Scan for the cell matching the given text and deliver its (X, Y) coordinate at center. 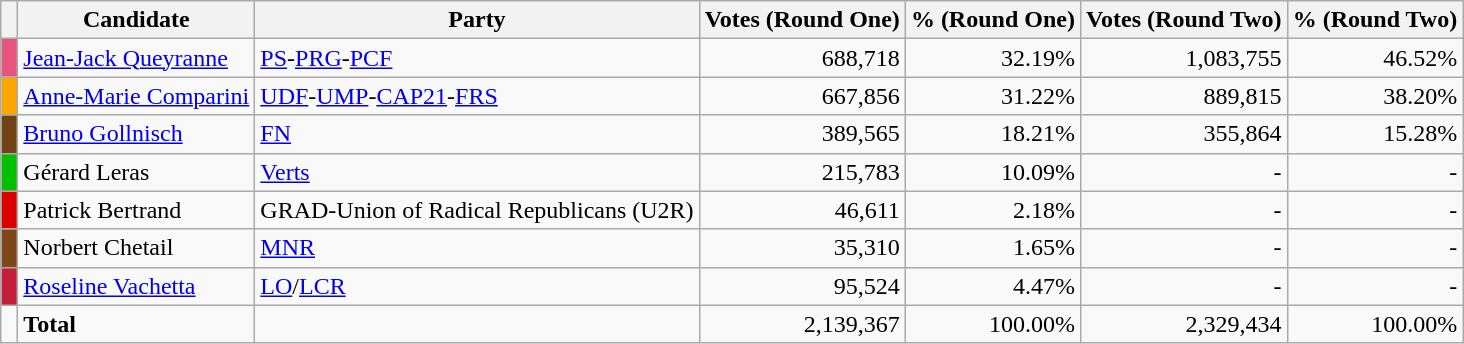
Votes (Round Two) (1184, 20)
1,083,755 (1184, 58)
2,329,434 (1184, 324)
215,783 (802, 172)
UDF-UMP-CAP21-FRS (477, 96)
18.21% (992, 134)
95,524 (802, 286)
FN (477, 134)
889,815 (1184, 96)
Votes (Round One) (802, 20)
46,611 (802, 210)
32.19% (992, 58)
10.09% (992, 172)
Verts (477, 172)
35,310 (802, 248)
LO/LCR (477, 286)
Total (136, 324)
688,718 (802, 58)
4.47% (992, 286)
% (Round Two) (1375, 20)
31.22% (992, 96)
Patrick Bertrand (136, 210)
GRAD-Union of Radical Republicans (U2R) (477, 210)
2.18% (992, 210)
Roseline Vachetta (136, 286)
2,139,367 (802, 324)
Bruno Gollnisch (136, 134)
1.65% (992, 248)
MNR (477, 248)
46.52% (1375, 58)
Anne-Marie Comparini (136, 96)
Candidate (136, 20)
15.28% (1375, 134)
Party (477, 20)
Norbert Chetail (136, 248)
% (Round One) (992, 20)
355,864 (1184, 134)
389,565 (802, 134)
38.20% (1375, 96)
667,856 (802, 96)
Gérard Leras (136, 172)
Jean-Jack Queyranne (136, 58)
PS-PRG-PCF (477, 58)
